Search for the cell housing the specified text and yield its (x, y) center coordinate. 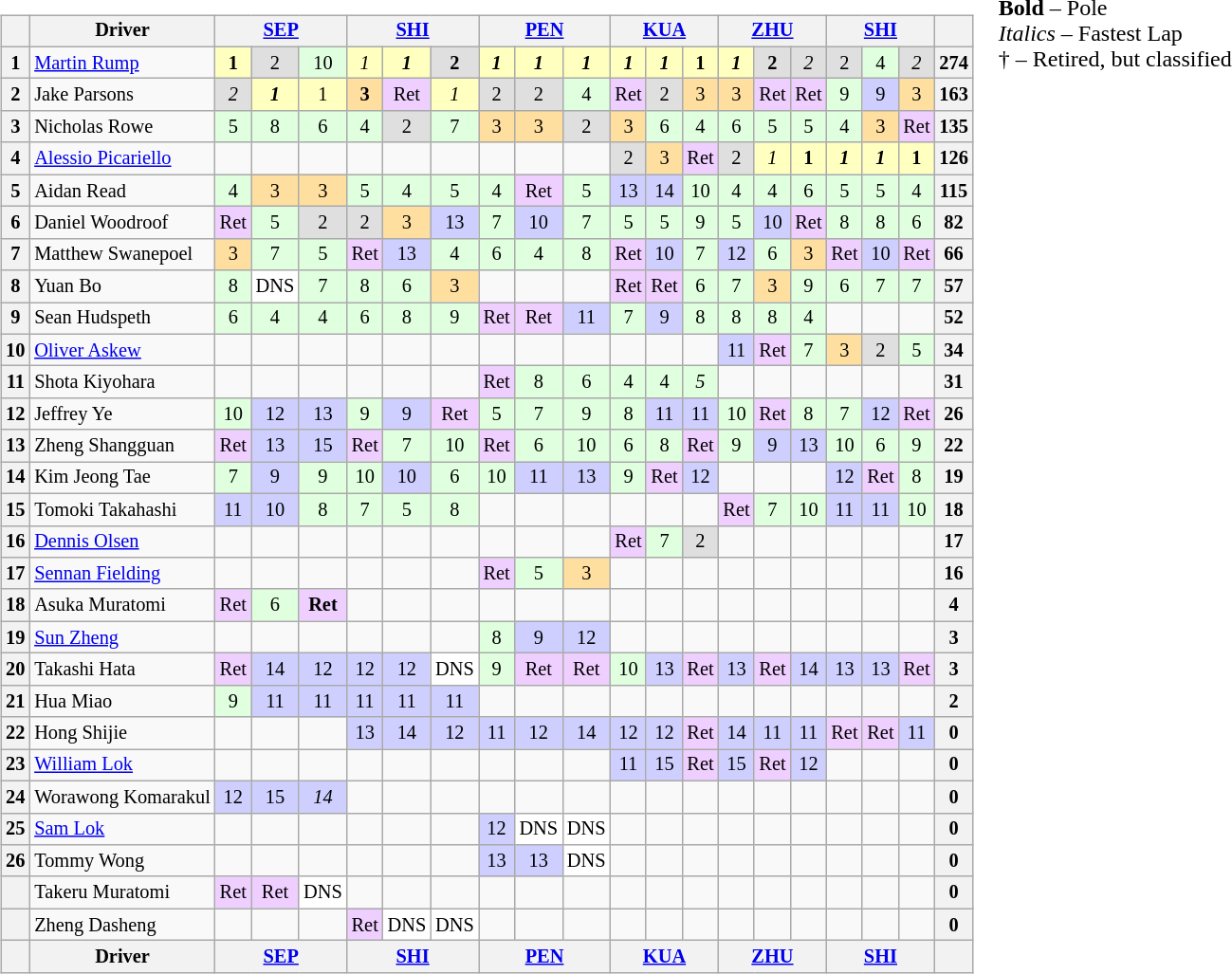
Daniel Woodroof (121, 223)
20 (15, 670)
Oliver Askew (121, 350)
34 (953, 350)
Asuka Muratomi (121, 605)
Hong Shijie (121, 733)
Sean Hudspeth (121, 319)
Zheng Shangguan (121, 446)
Aidan Read (121, 191)
Alessio Picariello (121, 158)
52 (953, 319)
William Lok (121, 765)
Hua Miao (121, 701)
Takashi Hata (121, 670)
Zheng Dasheng (121, 925)
Matthew Swanepoel (121, 254)
Jake Parsons (121, 95)
82 (953, 223)
24 (15, 797)
274 (953, 63)
Shota Kiyohara (121, 382)
Tomoki Takahashi (121, 509)
Sun Zheng (121, 637)
Sam Lok (121, 829)
Martin Rump (121, 63)
23 (15, 765)
126 (953, 158)
Takeru Muratomi (121, 892)
31 (953, 382)
Nicholas Rowe (121, 127)
21 (15, 701)
Tommy Wong (121, 861)
Worawong Komarakul (121, 797)
25 (15, 829)
Sennan Fielding (121, 574)
Jeffrey Ye (121, 414)
Kim Jeong Tae (121, 478)
66 (953, 254)
Yuan Bo (121, 286)
135 (953, 127)
57 (953, 286)
163 (953, 95)
Dennis Olsen (121, 542)
115 (953, 191)
